Scan for the cell matching the given text and deliver its [x, y] coordinate at center. 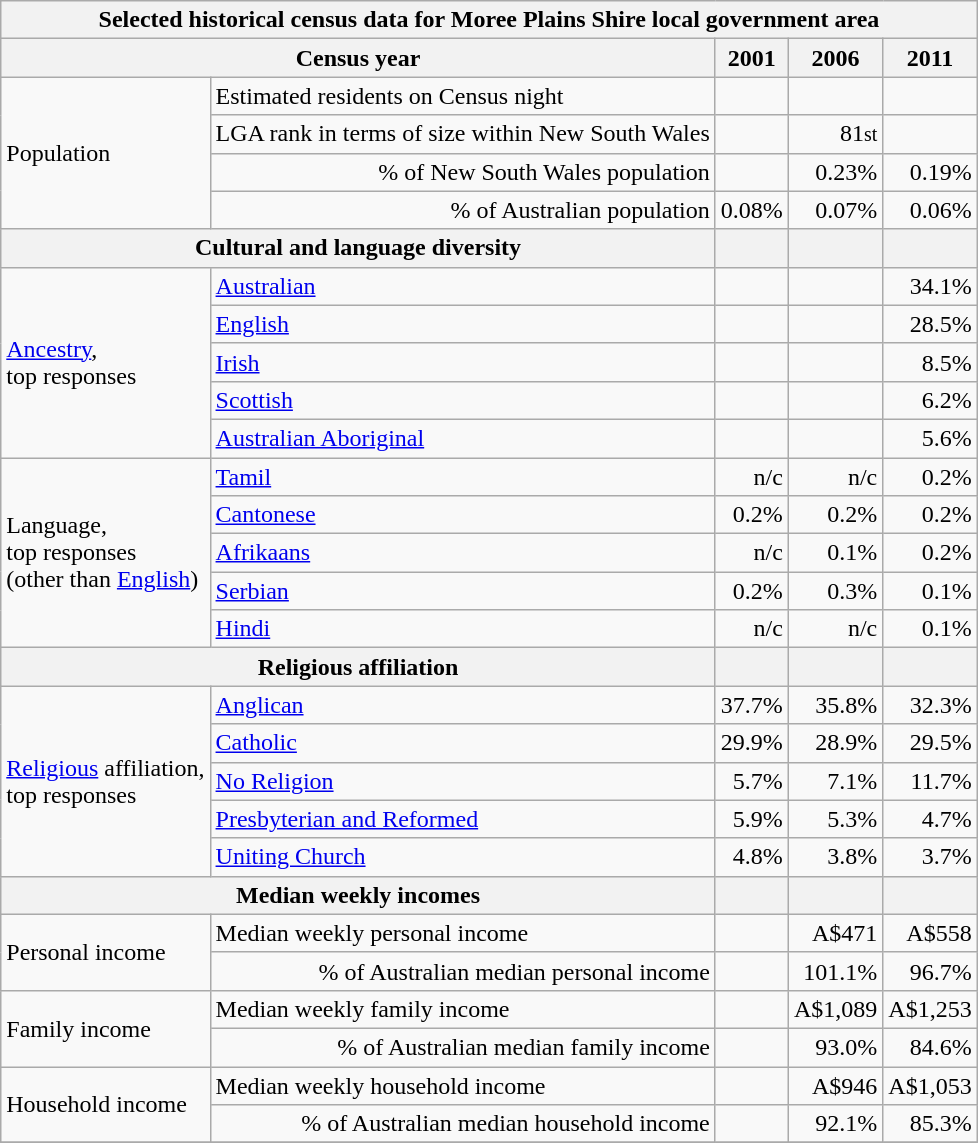
Census year [358, 58]
Hindi [462, 629]
Median weekly household income [462, 1085]
Australian Aboriginal [462, 438]
5.9% [752, 819]
Median weekly family income [462, 1009]
5.7% [752, 781]
8.5% [930, 362]
5.3% [835, 819]
93.0% [835, 1047]
2006 [835, 58]
6.2% [930, 400]
Irish [462, 362]
Serbian [462, 591]
101.1% [835, 971]
Cantonese [462, 515]
0.3% [835, 591]
Ancestry,top responses [106, 362]
Afrikaans [462, 553]
29.5% [930, 743]
4.7% [930, 819]
0.06% [930, 210]
11.7% [930, 781]
A$946 [835, 1085]
Household income [106, 1104]
37.7% [752, 705]
% of Australian median family income [462, 1047]
A$1,089 [835, 1009]
Religious affiliation,top responses [106, 781]
5.6% [930, 438]
Uniting Church [462, 857]
28.9% [835, 743]
A$1,053 [930, 1085]
Population [106, 153]
96.7% [930, 971]
Personal income [106, 952]
Median weekly incomes [358, 895]
85.3% [930, 1124]
32.3% [930, 705]
Cultural and language diversity [358, 248]
Catholic [462, 743]
Scottish [462, 400]
No Religion [462, 781]
3.7% [930, 857]
81st [835, 134]
% of Australian median personal income [462, 971]
A$1,253 [930, 1009]
35.8% [835, 705]
A$558 [930, 933]
Estimated residents on Census night [462, 96]
% of Australian median household income [462, 1124]
Tamil [462, 477]
3.8% [835, 857]
92.1% [835, 1124]
Australian [462, 286]
Presbyterian and Reformed [462, 819]
2001 [752, 58]
A$471 [835, 933]
0.19% [930, 172]
Selected historical census data for Moree Plains Shire local government area [489, 20]
34.1% [930, 286]
29.9% [752, 743]
28.5% [930, 324]
7.1% [835, 781]
2011 [930, 58]
Median weekly personal income [462, 933]
0.08% [752, 210]
0.23% [835, 172]
LGA rank in terms of size within New South Wales [462, 134]
% of New South Wales population [462, 172]
Language,top responses(other than English) [106, 553]
Family income [106, 1028]
% of Australian population [462, 210]
English [462, 324]
4.8% [752, 857]
0.07% [835, 210]
Anglican [462, 705]
84.6% [930, 1047]
Religious affiliation [358, 667]
